Capture the cell that displays the provided text and extract its [x, y] central coordinate. 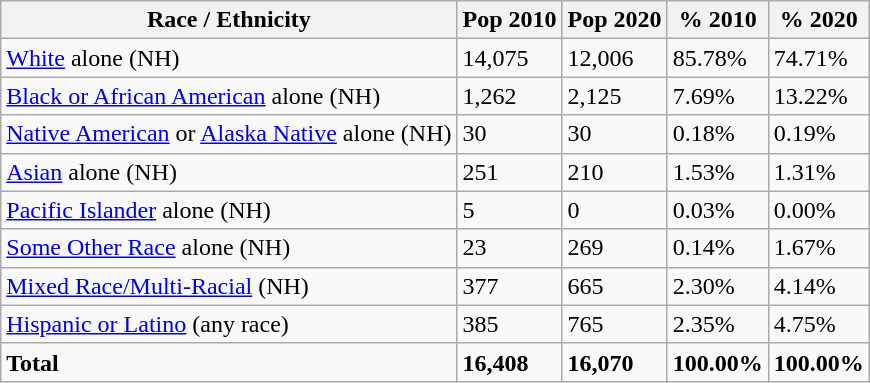
385 [510, 324]
765 [614, 324]
0.03% [718, 210]
14,075 [510, 58]
Black or African American alone (NH) [229, 96]
74.71% [818, 58]
Total [229, 362]
210 [614, 172]
13.22% [818, 96]
Some Other Race alone (NH) [229, 248]
Pop 2010 [510, 20]
Mixed Race/Multi-Racial (NH) [229, 286]
Asian alone (NH) [229, 172]
% 2020 [818, 20]
0.19% [818, 134]
2.30% [718, 286]
1.31% [818, 172]
White alone (NH) [229, 58]
Pop 2020 [614, 20]
1.67% [818, 248]
Pacific Islander alone (NH) [229, 210]
12,006 [614, 58]
5 [510, 210]
251 [510, 172]
2,125 [614, 96]
Native American or Alaska Native alone (NH) [229, 134]
7.69% [718, 96]
1,262 [510, 96]
2.35% [718, 324]
85.78% [718, 58]
269 [614, 248]
0 [614, 210]
0.14% [718, 248]
16,408 [510, 362]
4.14% [818, 286]
% 2010 [718, 20]
377 [510, 286]
Hispanic or Latino (any race) [229, 324]
Race / Ethnicity [229, 20]
0.18% [718, 134]
665 [614, 286]
0.00% [818, 210]
4.75% [818, 324]
23 [510, 248]
16,070 [614, 362]
1.53% [718, 172]
